Return [X, Y] of the center of cell containing provided text 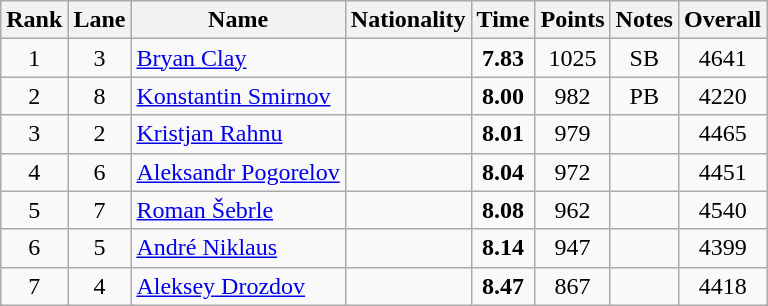
8.04 [503, 172]
4540 [722, 210]
8.14 [503, 248]
7.83 [503, 58]
Nationality [408, 20]
1 [34, 58]
4465 [722, 134]
947 [572, 248]
SB [644, 58]
972 [572, 172]
Name [238, 20]
4418 [722, 286]
4451 [722, 172]
979 [572, 134]
867 [572, 286]
1025 [572, 58]
8.08 [503, 210]
8.01 [503, 134]
Aleksey Drozdov [238, 286]
Time [503, 20]
8.47 [503, 286]
962 [572, 210]
4399 [722, 248]
Roman Šebrle [238, 210]
Points [572, 20]
8 [100, 96]
Bryan Clay [238, 58]
4220 [722, 96]
Lane [100, 20]
Kristjan Rahnu [238, 134]
PB [644, 96]
Aleksandr Pogorelov [238, 172]
André Niklaus [238, 248]
4641 [722, 58]
Konstantin Smirnov [238, 96]
Rank [34, 20]
Notes [644, 20]
8.00 [503, 96]
Overall [722, 20]
982 [572, 96]
